For the text-containing cell, return its midpoint in [x, y] coordinate format. 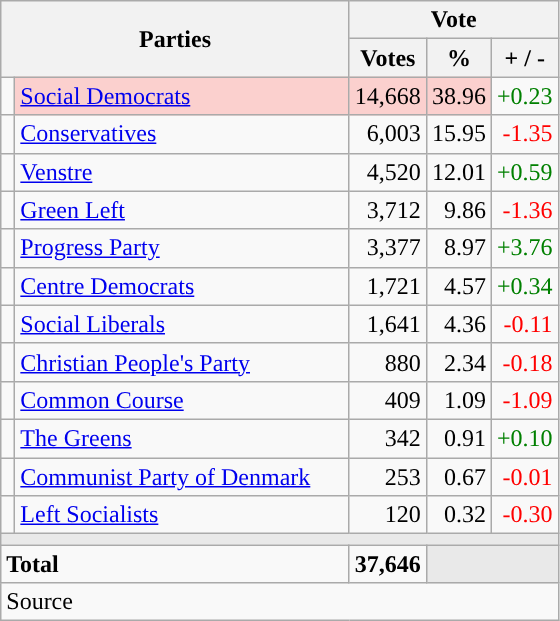
409 [388, 400]
+3.76 [524, 248]
3,377 [388, 248]
The Greens [182, 438]
Communist Party of Denmark [182, 477]
880 [388, 362]
14,668 [388, 96]
+0.59 [524, 172]
1,641 [388, 324]
0.32 [458, 515]
Christian People's Party [182, 362]
-0.11 [524, 324]
9.86 [458, 210]
-0.18 [524, 362]
Conservatives [182, 134]
6,003 [388, 134]
4.36 [458, 324]
3,712 [388, 210]
Vote [454, 20]
1,721 [388, 286]
2.34 [458, 362]
Centre Democrats [182, 286]
-1.09 [524, 400]
-1.35 [524, 134]
4,520 [388, 172]
Total [176, 564]
Left Socialists [182, 515]
+0.34 [524, 286]
Common Course [182, 400]
0.91 [458, 438]
Votes [388, 58]
Progress Party [182, 248]
38.96 [458, 96]
15.95 [458, 134]
Parties [176, 39]
120 [388, 515]
Social Liberals [182, 324]
Social Democrats [182, 96]
+0.10 [524, 438]
Green Left [182, 210]
+0.23 [524, 96]
37,646 [388, 564]
% [458, 58]
Venstre [182, 172]
Source [280, 602]
+ / - [524, 58]
12.01 [458, 172]
-0.30 [524, 515]
-0.01 [524, 477]
0.67 [458, 477]
8.97 [458, 248]
253 [388, 477]
4.57 [458, 286]
-1.36 [524, 210]
1.09 [458, 400]
342 [388, 438]
